For the text-containing cell, return its midpoint in (x, y) coordinate format. 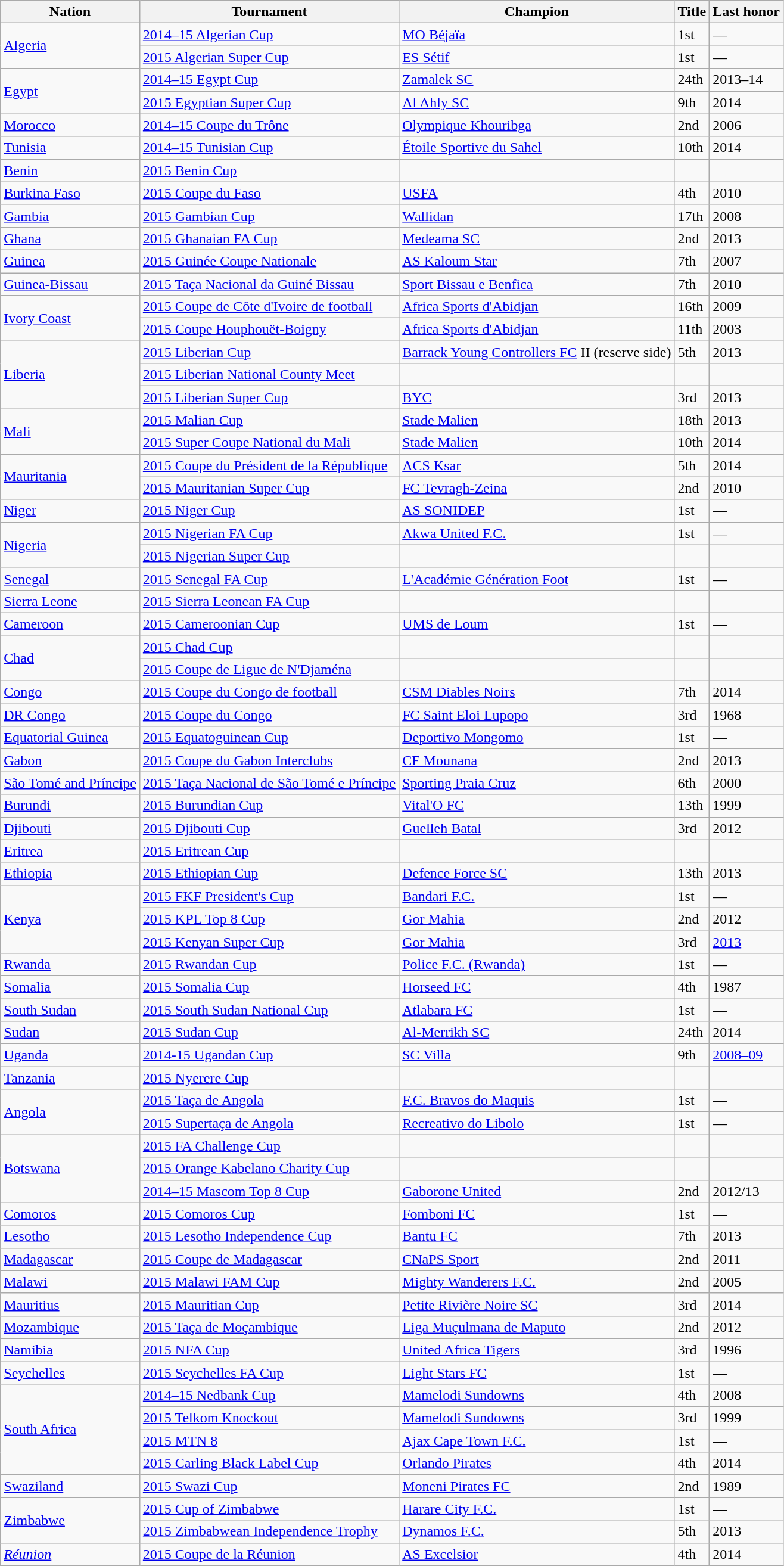
Swaziland (70, 1486)
2013–14 (746, 80)
Benin (70, 170)
Malawi (70, 1282)
F.C. Bravos do Maquis (537, 1101)
Gabon (70, 760)
Kenya (70, 919)
2015 Gambian Cup (269, 216)
2006 (746, 125)
Harare City F.C. (537, 1509)
2015 Algerian Super Cup (269, 57)
2015 Taça de Moçambique (269, 1327)
Tunisia (70, 148)
Morocco (70, 125)
Mozambique (70, 1327)
Botswana (70, 1169)
Rwanda (70, 964)
2015 FKF President's Cup (269, 896)
11th (692, 330)
1968 (746, 715)
Algeria (70, 46)
Dynamos F.C. (537, 1531)
2015 Taça Nacional de São Tomé e Príncipe (269, 783)
Wallidan (537, 216)
Chad (70, 658)
Cameroon (70, 624)
2015 Kenyan Super Cup (269, 942)
Sporting Praia Cruz (537, 783)
AS Kaloum Star (537, 261)
Equatorial Guinea (70, 738)
2015 Nigerian FA Cup (269, 533)
2015 Cup of Zimbabwe (269, 1509)
Guelleh Batal (537, 828)
2015 Coupe du Congo (269, 715)
2015 FA Challenge Cup (269, 1146)
2015 Eritrean Cup (269, 851)
UMS de Loum (537, 624)
1996 (746, 1350)
2015 Rwandan Cup (269, 964)
Egypt (70, 91)
Niger (70, 511)
2015 Nigerian Super Cup (269, 556)
Zimbabwe (70, 1520)
Étoile Sportive du Sahel (537, 148)
FC Saint Eloi Lupopo (537, 715)
2014–15 Algerian Cup (269, 35)
Tournament (269, 12)
USFA (537, 193)
Title (692, 12)
Ghana (70, 238)
Gambia (70, 216)
2015 Ethiopian Cup (269, 874)
2015 Carling Black Label Cup (269, 1464)
2015 Zimbabwean Independence Trophy (269, 1531)
Mali (70, 431)
2015 Seychelles FA Cup (269, 1372)
2000 (746, 783)
2015 Mauritanian Super Cup (269, 488)
Zamalek SC (537, 80)
2015 Coupe de Madagascar (269, 1259)
2015 Coupe de Ligue de N'Djaména (269, 670)
Al-Merrikh SC (537, 1033)
2015 Djibouti Cup (269, 828)
2015 Telkom Knockout (269, 1418)
Vital'O FC (537, 806)
2015 Burundian Cup (269, 806)
Olympique Khouribga (537, 125)
Police F.C. (Rwanda) (537, 964)
Guinea-Bissau (70, 284)
2015 Coupe du Président de la République (269, 465)
Eritrea (70, 851)
2015 South Sudan National Cup (269, 1010)
2015 Comoros Cup (269, 1214)
2015 Coupe Houphouët-Boigny (269, 330)
2007 (746, 261)
Mighty Wanderers F.C. (537, 1282)
2015 Taça de Angola (269, 1101)
2015 MTN 8 (269, 1441)
2008–09 (746, 1055)
Defence Force SC (537, 874)
SC Villa (537, 1055)
Sudan (70, 1033)
2009 (746, 307)
CNaPS Sport (537, 1259)
United Africa Tigers (537, 1350)
L'Académie Génération Foot (537, 579)
Petite Rivière Noire SC (537, 1304)
Ajax Cape Town F.C. (537, 1441)
2015 Coupe du Congo de football (269, 692)
2015 Supertaça de Angola (269, 1123)
Recreativo do Libolo (537, 1123)
6th (692, 783)
2015 Benin Cup (269, 170)
Guinea (70, 261)
Champion (537, 12)
2014–15 Tunisian Cup (269, 148)
2015 Coupe de Côte d'Ivoire de football (269, 307)
Nation (70, 12)
Moneni Pirates FC (537, 1486)
2015 Super Coupe National du Mali (269, 443)
Ethiopia (70, 874)
2015 Egyptian Super Cup (269, 102)
2015 Coupe de la Réunion (269, 1554)
2015 Liberian Super Cup (269, 397)
Ivory Coast (70, 318)
2015 Taça Nacional da Guiné Bissau (269, 284)
South Sudan (70, 1010)
2015 Coupe du Gabon Interclubs (269, 760)
Fomboni FC (537, 1214)
2015 Malian Cup (269, 420)
2015 Guinée Coupe Nationale (269, 261)
Lesotho (70, 1236)
Mauritania (70, 477)
Angola (70, 1112)
2015 Cameroonian Cup (269, 624)
1987 (746, 987)
Orlando Pirates (537, 1464)
DR Congo (70, 715)
2015 Liberian National County Meet (269, 375)
Liga Muçulmana de Maputo (537, 1327)
1989 (746, 1486)
South Africa (70, 1430)
Réunion (70, 1554)
2015 Mauritian Cup (269, 1304)
Comoros (70, 1214)
Atlabara FC (537, 1010)
Bantu FC (537, 1236)
Seychelles (70, 1372)
2012/13 (746, 1191)
2014–15 Nedbank Cup (269, 1396)
18th (692, 420)
2015 Senegal FA Cup (269, 579)
Akwa United F.C. (537, 533)
2014-15 Ugandan Cup (269, 1055)
Last honor (746, 12)
2015 Orange Kabelano Charity Cup (269, 1169)
Gaborone United (537, 1191)
2015 Niger Cup (269, 511)
2015 Liberian Cup (269, 352)
2015 Ghanaian FA Cup (269, 238)
17th (692, 216)
Djibouti (70, 828)
Nigeria (70, 545)
CSM Diables Noirs (537, 692)
CF Mounana (537, 760)
Light Stars FC (537, 1372)
Medeama SC (537, 238)
Sierra Leone (70, 601)
MO Béjaïa (537, 35)
Somalia (70, 987)
2015 Nyerere Cup (269, 1078)
Deportivo Mongomo (537, 738)
Burundi (70, 806)
2014–15 Coupe du Trône (269, 125)
2015 Somalia Cup (269, 987)
2011 (746, 1259)
2015 Coupe du Faso (269, 193)
AS SONIDEP (537, 511)
2003 (746, 330)
Liberia (70, 375)
16th (692, 307)
FC Tevragh-Zeina (537, 488)
Bandari F.C. (537, 896)
Horseed FC (537, 987)
Barrack Young Controllers FC II (reserve side) (537, 352)
2014–15 Mascom Top 8 Cup (269, 1191)
2015 Sierra Leonean FA Cup (269, 601)
Sport Bissau e Benfica (537, 284)
Burkina Faso (70, 193)
2015 KPL Top 8 Cup (269, 919)
Tanzania (70, 1078)
Namibia (70, 1350)
Al Ahly SC (537, 102)
BYC (537, 397)
Congo (70, 692)
2015 Malawi FAM Cup (269, 1282)
2005 (746, 1282)
2015 NFA Cup (269, 1350)
2015 Sudan Cup (269, 1033)
2015 Swazi Cup (269, 1486)
ACS Ksar (537, 465)
ES Sétif (537, 57)
2014–15 Egypt Cup (269, 80)
Madagascar (70, 1259)
São Tomé and Príncipe (70, 783)
Uganda (70, 1055)
Mauritius (70, 1304)
2015 Equatoguinean Cup (269, 738)
Senegal (70, 579)
AS Excelsior (537, 1554)
2015 Lesotho Independence Cup (269, 1236)
2015 Chad Cup (269, 647)
